From the cell containing the given text, extract its center point as (x, y) coordinate. 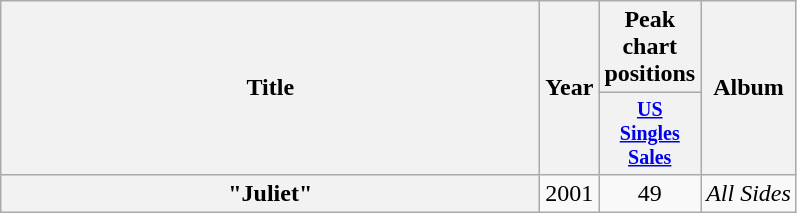
All Sides (749, 193)
2001 (570, 193)
49 (650, 193)
"Juliet" (270, 193)
Album (749, 88)
Year (570, 88)
USSinglesSales (650, 134)
Peak chart positions (650, 47)
Title (270, 88)
